From the cell containing the given text, extract its center point as [x, y] coordinate. 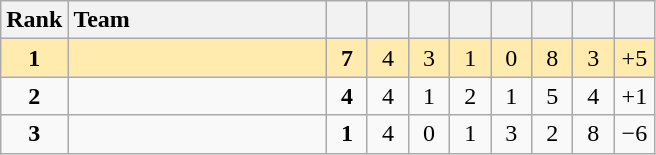
7 [346, 58]
+1 [634, 96]
Team [198, 20]
−6 [634, 134]
Rank [34, 20]
+5 [634, 58]
5 [552, 96]
